Pinpoint the cell where the given text exists, returning its (X, Y) midpoint coordinate. 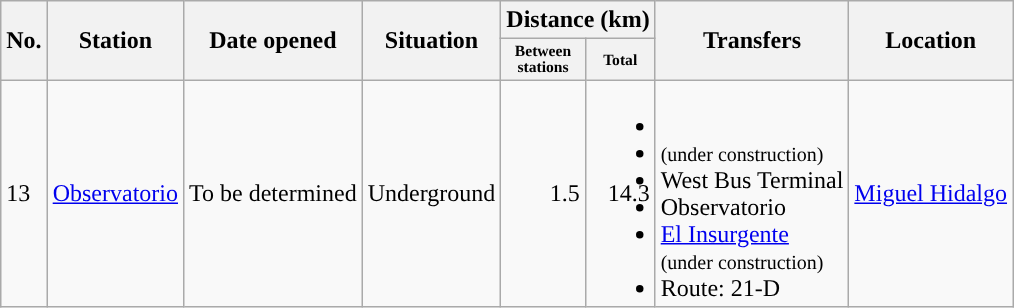
Observatorio (115, 194)
No. (24, 40)
(under construction) West Bus Terminal Observatorio El Insurgente(under construction) Route: 21-D (752, 194)
Miguel Hidalgo (931, 194)
Distance (km) (578, 20)
13 (24, 194)
To be determined (274, 194)
14.3 (620, 194)
Underground (432, 194)
Date opened (274, 40)
Station (115, 40)
Betweenstations (543, 60)
Transfers (752, 40)
1.5 (543, 194)
Situation (432, 40)
Total (620, 60)
Location (931, 40)
